Return [x, y] of the center of cell containing provided text 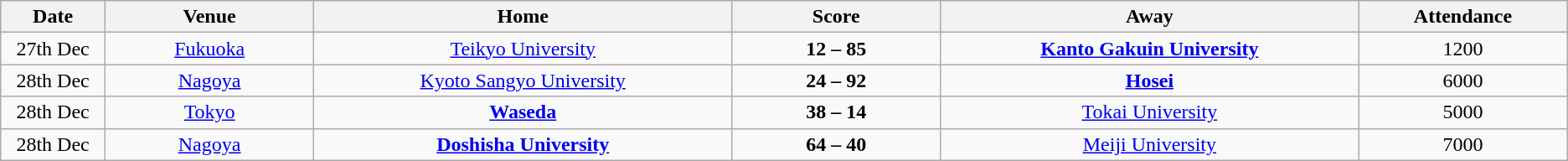
27th Dec [54, 49]
Doshisha University [523, 144]
Teikyo University [523, 49]
5000 [1462, 112]
Attendance [1462, 17]
Waseda [523, 112]
24 – 92 [836, 80]
Home [523, 17]
Away [1149, 17]
6000 [1462, 80]
Venue [209, 17]
Fukuoka [209, 49]
64 – 40 [836, 144]
12 – 85 [836, 49]
Meiji University [1149, 144]
1200 [1462, 49]
38 – 14 [836, 112]
Tokai University [1149, 112]
Tokyo [209, 112]
7000 [1462, 144]
Kyoto Sangyo University [523, 80]
Score [836, 17]
Date [54, 17]
Kanto Gakuin University [1149, 49]
Hosei [1149, 80]
